From the cell containing the given text, extract its center point as (x, y) coordinate. 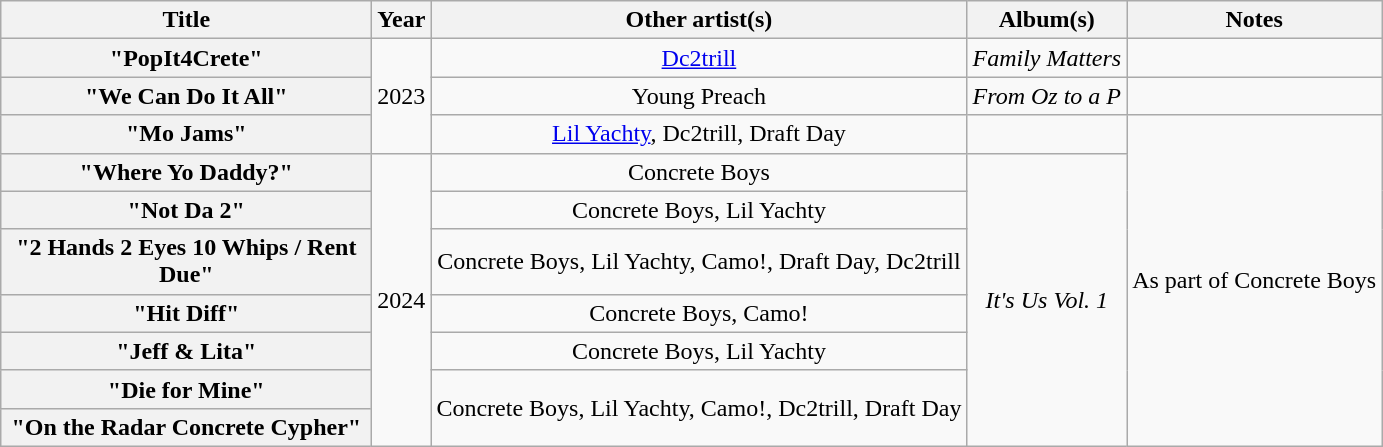
Family Matters (1047, 58)
It's Us Vol. 1 (1047, 300)
Notes (1254, 20)
"We Can Do It All" (186, 96)
Concrete Boys (699, 172)
"Hit Diff" (186, 313)
From Oz to a P (1047, 96)
"2 Hands 2 Eyes 10 Whips / Rent Due" (186, 262)
2023 (402, 96)
Young Preach (699, 96)
"Jeff & Lita" (186, 351)
"Where Yo Daddy?" (186, 172)
"Not Da 2" (186, 210)
Concrete Boys, Camo! (699, 313)
"On the Radar Concrete Cypher" (186, 427)
As part of Concrete Boys (1254, 281)
Title (186, 20)
Other artist(s) (699, 20)
Year (402, 20)
Dc2trill (699, 58)
Concrete Boys, Lil Yachty, Camo!, Draft Day, Dc2trill (699, 262)
"Die for Mine" (186, 389)
2024 (402, 300)
Album(s) (1047, 20)
Concrete Boys, Lil Yachty, Camo!, Dc2trill, Draft Day (699, 408)
Lil Yachty, Dc2trill, Draft Day (699, 134)
"PopIt4Crete" (186, 58)
"Mo Jams" (186, 134)
